Identify which cell holds the provided text, then report its [X, Y] central coordinate. 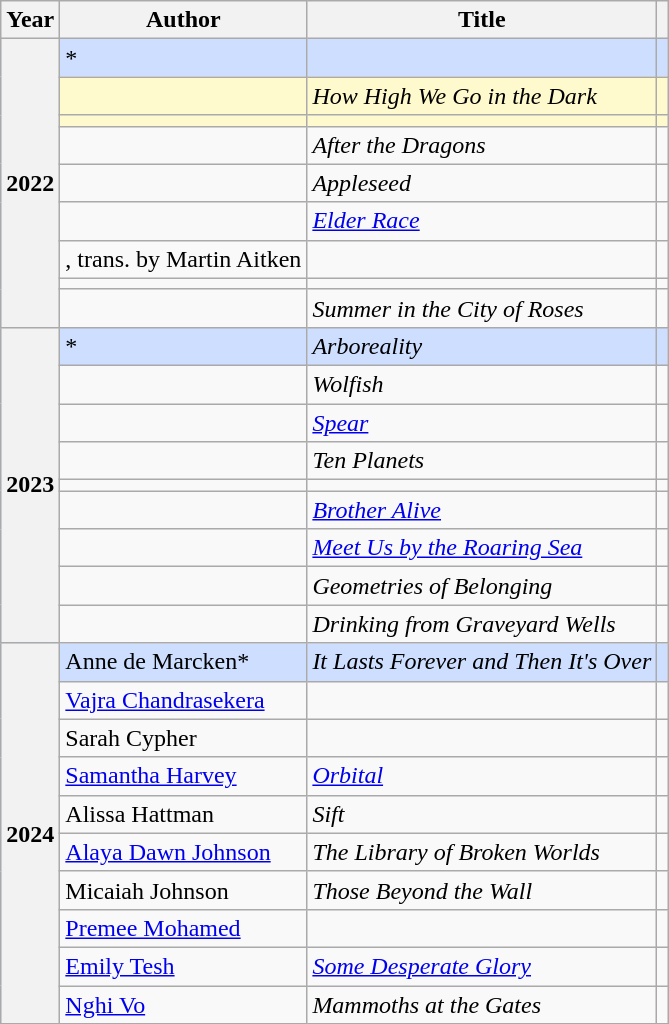
Mammoths at the Gates [482, 1005]
Author [184, 20]
Emily Tesh [184, 966]
Title [482, 20]
Some Desperate Glory [482, 966]
Meet Us by the Roaring Sea [482, 548]
Samantha Harvey [184, 776]
Sarah Cypher [184, 738]
After the Dragons [482, 145]
Elder Race [482, 221]
Micaiah Johnson [184, 890]
Year [30, 20]
How High We Go in the Dark [482, 96]
2022 [30, 184]
Arboreality [482, 346]
Brother Alive [482, 510]
Orbital [482, 776]
Nghi Vo [184, 1005]
Those Beyond the Wall [482, 890]
Drinking from Graveyard Wells [482, 624]
Appleseed [482, 183]
It Lasts Forever and Then It's Over [482, 662]
Wolfish [482, 384]
Summer in the City of Roses [482, 308]
2023 [30, 485]
Alaya Dawn Johnson [184, 852]
2024 [30, 834]
Anne de Marcken* [184, 662]
, trans. by Martin Aitken [184, 259]
Vajra Chandrasekera [184, 700]
Spear [482, 423]
Premee Mohamed [184, 928]
Geometries of Belonging [482, 586]
Sift [482, 814]
The Library of Broken Worlds [482, 852]
Alissa Hattman [184, 814]
Ten Planets [482, 461]
